For the text-containing cell, return its midpoint in [x, y] coordinate format. 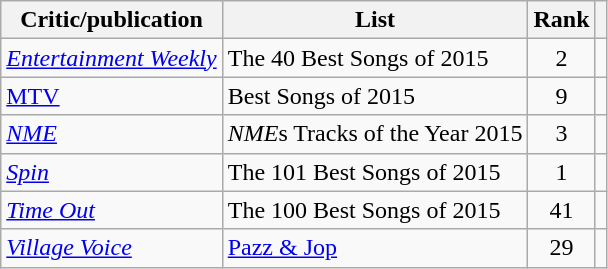
2 [562, 58]
Rank [562, 20]
The 40 Best Songs of 2015 [375, 58]
Pazz & Jop [375, 248]
The 100 Best Songs of 2015 [375, 210]
3 [562, 134]
Spin [112, 172]
Critic/publication [112, 20]
9 [562, 96]
41 [562, 210]
29 [562, 248]
List [375, 20]
NMEs Tracks of the Year 2015 [375, 134]
MTV [112, 96]
1 [562, 172]
Village Voice [112, 248]
Best Songs of 2015 [375, 96]
The 101 Best Songs of 2015 [375, 172]
Entertainment Weekly [112, 58]
Time Out [112, 210]
NME [112, 134]
